Search for the cell housing the specified text and yield its [X, Y] center coordinate. 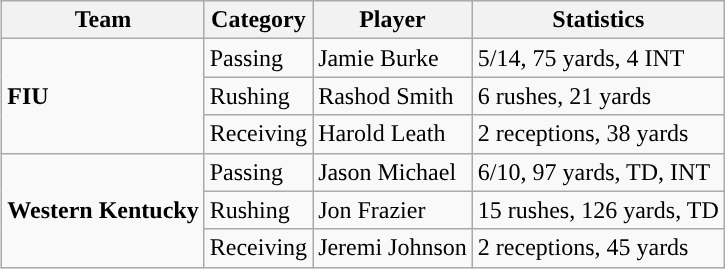
2 receptions, 38 yards [598, 134]
Team [103, 20]
Rashod Smith [393, 96]
6/10, 97 yards, TD, INT [598, 172]
Jason Michael [393, 172]
5/14, 75 yards, 4 INT [598, 58]
Statistics [598, 20]
6 rushes, 21 yards [598, 96]
Jon Frazier [393, 210]
Player [393, 20]
Western Kentucky [103, 210]
15 rushes, 126 yards, TD [598, 210]
Category [258, 20]
2 receptions, 45 yards [598, 248]
Jamie Burke [393, 58]
Harold Leath [393, 134]
Jeremi Johnson [393, 248]
FIU [103, 96]
